Capture the cell that displays the provided text and extract its (x, y) central coordinate. 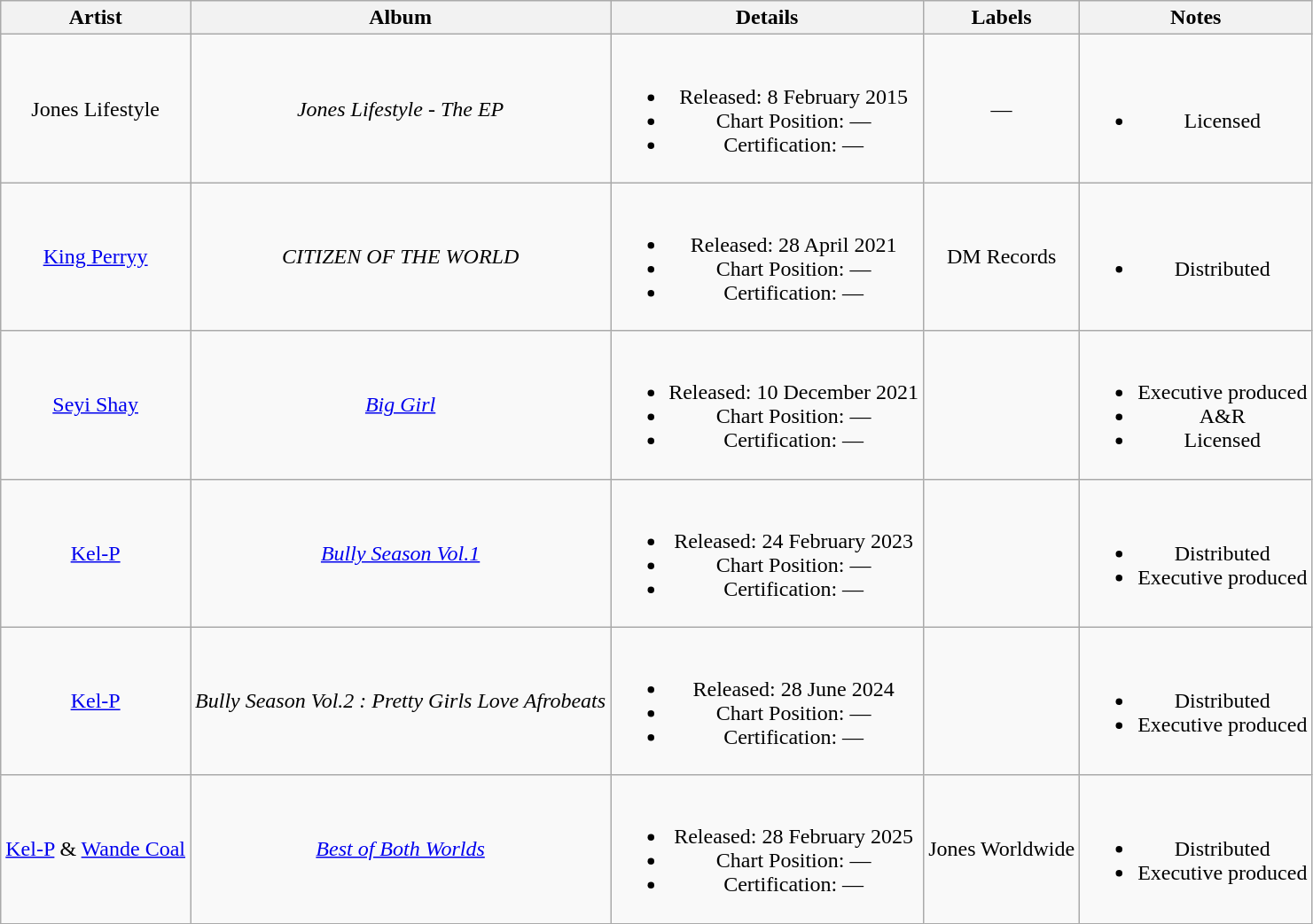
Released: 10 December 2021Chart Position: —Certification: — (768, 404)
Details (768, 18)
— (1002, 108)
Released: 28 June 2024Chart Position: —Certification: — (768, 701)
Licensed (1196, 108)
Released: 24 February 2023Chart Position: —Certification: — (768, 553)
Executive producedA&RLicensed (1196, 404)
Labels (1002, 18)
Notes (1196, 18)
Bully Season Vol.1 (401, 553)
Jones Lifestyle (96, 108)
Bully Season Vol.2 : Pretty Girls Love Afrobeats (401, 701)
Released: 28 April 2021Chart Position: —Certification: — (768, 257)
Kel-P & Wande Coal (96, 850)
Jones Lifestyle - The EP (401, 108)
CITIZEN OF THE WORLD (401, 257)
Jones Worldwide (1002, 850)
Released: 28 February 2025Chart Position: —Certification: — (768, 850)
DM Records (1002, 257)
Distributed (1196, 257)
Big Girl (401, 404)
Album (401, 18)
King Perryy (96, 257)
Released: 8 February 2015Chart Position: —Certification: — (768, 108)
Seyi Shay (96, 404)
Best of Both Worlds (401, 850)
Artist (96, 18)
